Pinpoint the cell where the given text exists, returning its (x, y) midpoint coordinate. 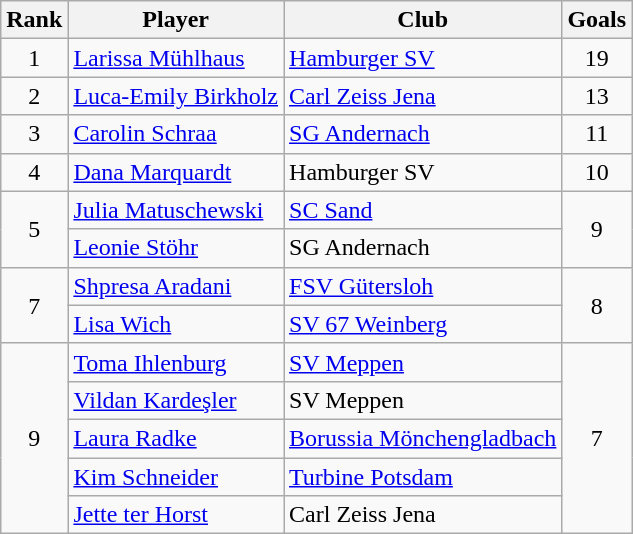
Kim Schneider (176, 477)
Jette ter Horst (176, 515)
Laura Radke (176, 438)
8 (597, 305)
Luca-Emily Birkholz (176, 96)
Leonie Stöhr (176, 248)
Turbine Potsdam (423, 477)
Larissa Mühlhaus (176, 58)
SV 67 Weinberg (423, 324)
Toma Ihlenburg (176, 362)
FSV Gütersloh (423, 286)
3 (34, 134)
11 (597, 134)
5 (34, 229)
Rank (34, 20)
Shpresa Aradani (176, 286)
2 (34, 96)
10 (597, 172)
13 (597, 96)
4 (34, 172)
19 (597, 58)
1 (34, 58)
Player (176, 20)
Borussia Mönchengladbach (423, 438)
Goals (597, 20)
SC Sand (423, 210)
Vildan Kardeşler (176, 400)
Julia Matuschewski (176, 210)
Dana Marquardt (176, 172)
Lisa Wich (176, 324)
Club (423, 20)
Carolin Schraa (176, 134)
